Extract the (x, y) coordinate from the center of the cell holding the provided text.  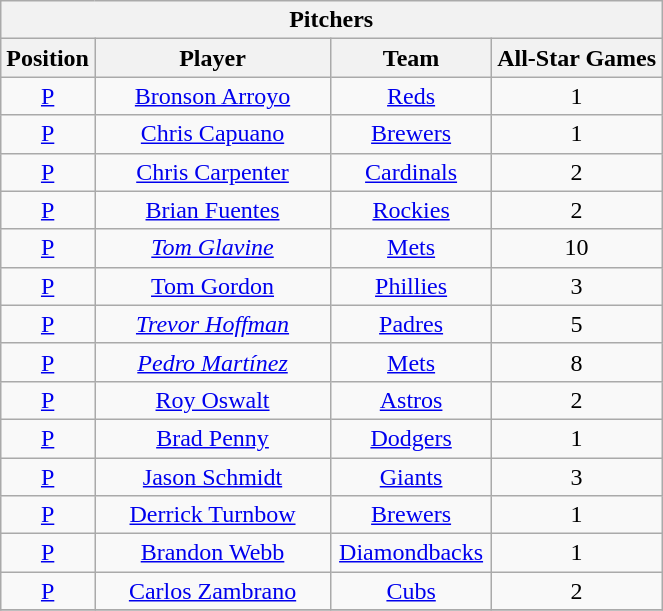
Trevor Hoffman (212, 324)
Team (412, 58)
Brad Penny (212, 438)
Carlos Zambrano (212, 591)
Pitchers (332, 20)
10 (577, 248)
Jason Schmidt (212, 477)
Astros (412, 400)
Dodgers (412, 438)
Chris Capuano (212, 134)
Cardinals (412, 172)
Cubs (412, 591)
Player (212, 58)
Giants (412, 477)
Tom Gordon (212, 286)
Rockies (412, 210)
8 (577, 362)
Position (48, 58)
Brandon Webb (212, 553)
Bronson Arroyo (212, 96)
Brian Fuentes (212, 210)
Padres (412, 324)
All-Star Games (577, 58)
Reds (412, 96)
Roy Oswalt (212, 400)
Phillies (412, 286)
Derrick Turnbow (212, 515)
Chris Carpenter (212, 172)
Pedro Martínez (212, 362)
Diamondbacks (412, 553)
5 (577, 324)
Tom Glavine (212, 248)
